Pinpoint the cell where the given text exists, returning its [x, y] midpoint coordinate. 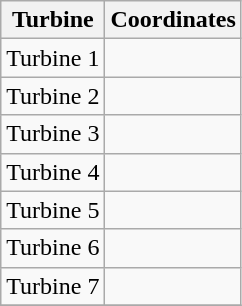
Turbine 2 [53, 96]
Turbine [53, 20]
Turbine 5 [53, 210]
Turbine 1 [53, 58]
Turbine 7 [53, 286]
Coordinates [173, 20]
Turbine 3 [53, 134]
Turbine 6 [53, 248]
Turbine 4 [53, 172]
